Return the [x, y] coordinate for the center point of the cell that contains the specified text.  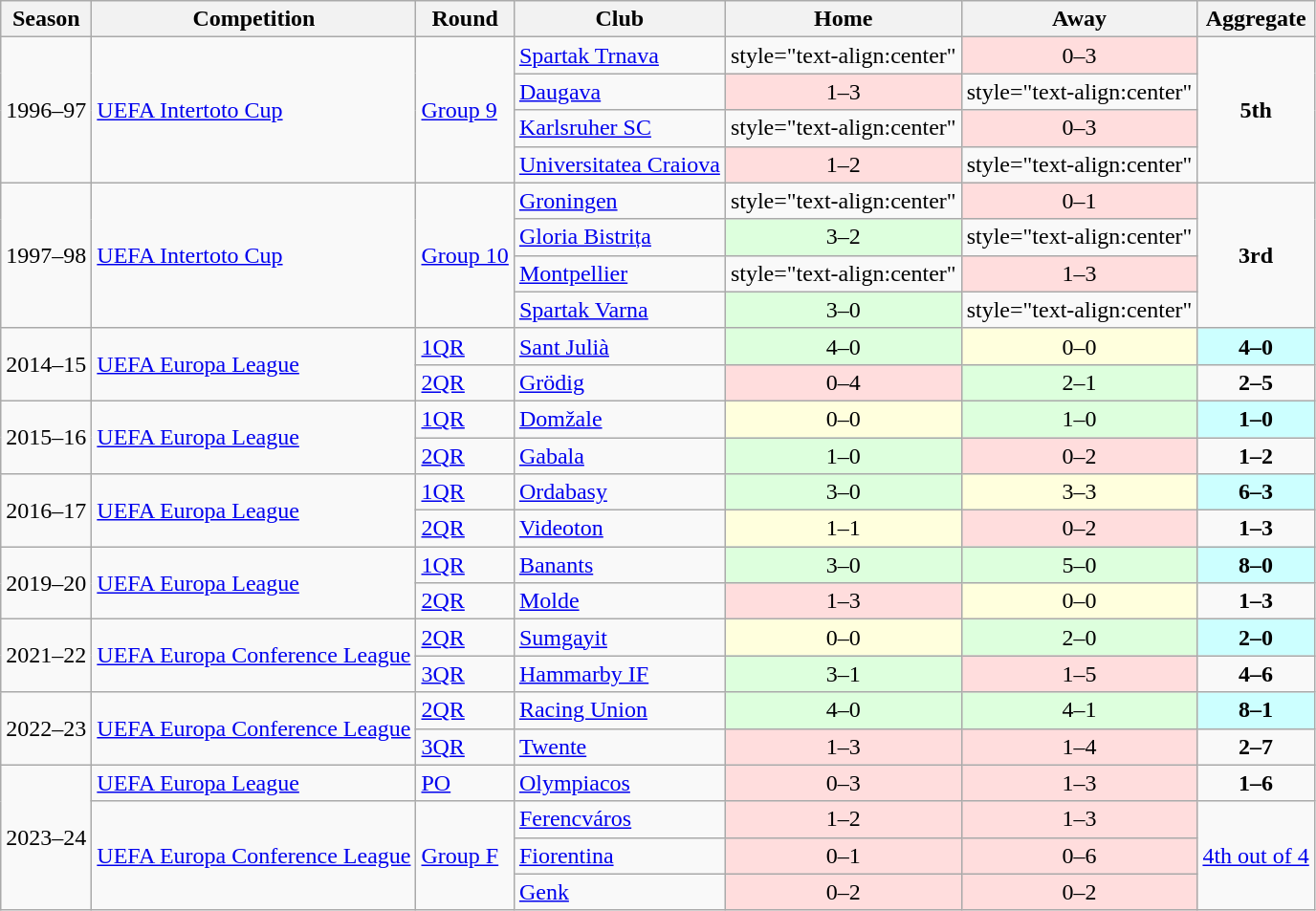
Hammarby IF [620, 674]
Groningen [620, 201]
2019–20 [46, 583]
2–1 [1079, 382]
Grödig [620, 382]
Twente [620, 747]
Universitatea Craiova [620, 164]
5–0 [1079, 565]
1–4 [1079, 747]
Competition [254, 19]
3rd [1256, 255]
0–6 [1079, 856]
2022–23 [46, 728]
4–1 [1079, 710]
8–0 [1256, 565]
Montpellier [620, 273]
3–3 [1079, 492]
2021–22 [46, 656]
Videoton [620, 529]
Racing Union [620, 710]
3–2 [844, 237]
Sant Julià [620, 346]
Season [46, 19]
Group F [465, 856]
2023–24 [46, 837]
Daugava [620, 92]
8–1 [1256, 710]
Spartak Trnava [620, 55]
Olympiacos [620, 783]
2016–17 [46, 510]
6–3 [1256, 492]
Fiorentina [620, 856]
Karlsruher SC [620, 128]
2015–16 [46, 437]
PO [465, 783]
4th out of 4 [1256, 856]
Ferencváros [620, 819]
Gloria Bistrița [620, 237]
Sumgayit [620, 638]
Gabala [620, 456]
1–5 [1079, 674]
3–1 [844, 674]
Round [465, 19]
Away [1079, 19]
Genk [620, 892]
0–4 [844, 382]
2–7 [1256, 747]
Group 9 [465, 110]
Ordabasy [620, 492]
Home [844, 19]
1996–97 [46, 110]
1997–98 [46, 255]
4–6 [1256, 674]
5th [1256, 110]
Banants [620, 565]
Spartak Varna [620, 310]
2–5 [1256, 382]
Aggregate [1256, 19]
Molde [620, 601]
Group 10 [465, 255]
1–1 [844, 529]
2014–15 [46, 364]
Domžale [620, 419]
1–6 [1256, 783]
Club [620, 19]
